Pinpoint the cell where the given text exists, returning its (x, y) midpoint coordinate. 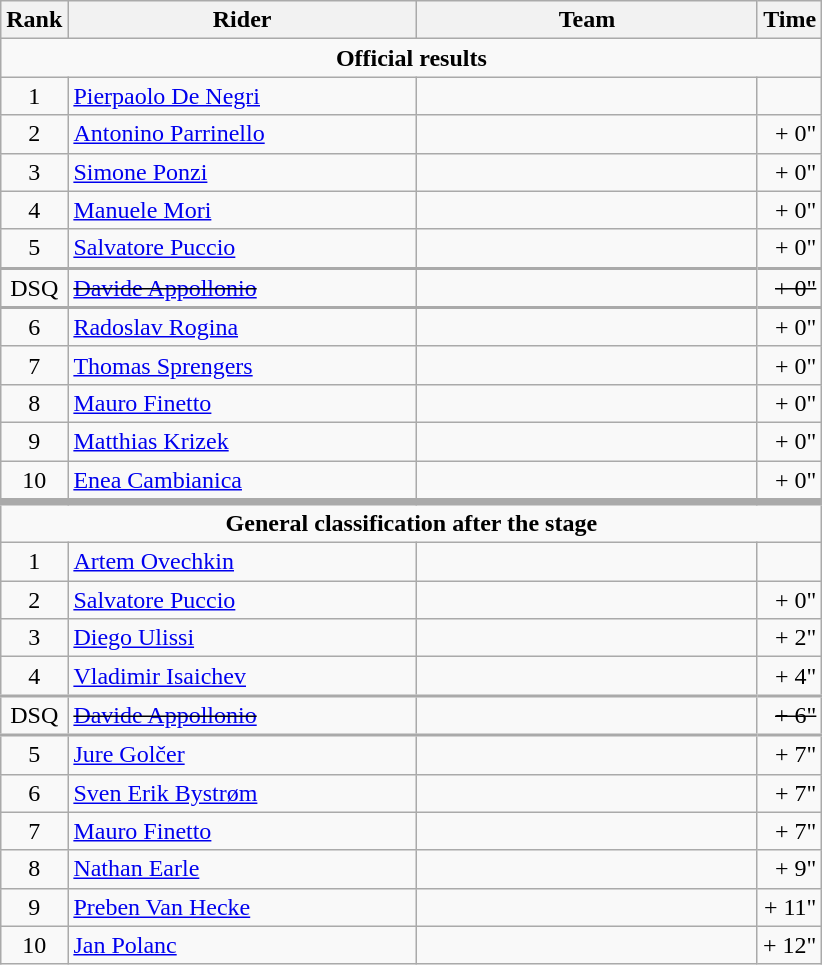
Pierpaolo De Negri (242, 96)
General classification after the stage (412, 522)
Rider (242, 20)
Diego Ulissi (242, 638)
Matthias Krizek (242, 441)
+ 2" (789, 638)
+ 12" (789, 945)
Official results (412, 58)
Thomas Sprengers (242, 365)
Antonino Parrinello (242, 134)
Jan Polanc (242, 945)
Nathan Earle (242, 869)
Jure Golčer (242, 754)
+ 4" (789, 676)
Artem Ovechkin (242, 562)
Sven Erik Bystrøm (242, 793)
Manuele Mori (242, 210)
Preben Van Hecke (242, 907)
+ 11" (789, 907)
Team (586, 20)
+ 9" (789, 869)
Simone Ponzi (242, 172)
Enea Cambianica (242, 480)
+ 6" (789, 716)
Radoslav Rogina (242, 328)
Time (789, 20)
Rank (34, 20)
Vladimir Isaichev (242, 676)
